Identify which cell holds the provided text, then report its [X, Y] central coordinate. 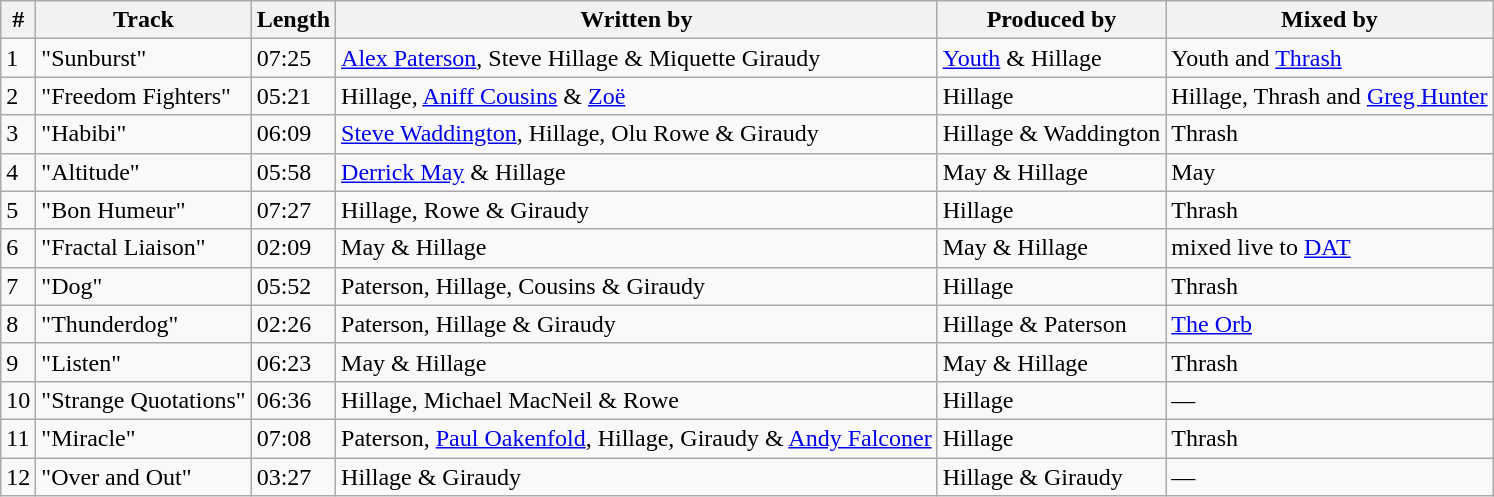
"Freedom Fighters" [144, 96]
Youth and Thrash [1330, 58]
05:21 [293, 96]
"Miracle" [144, 438]
12 [18, 477]
Mixed by [1330, 20]
06:09 [293, 134]
02:26 [293, 324]
07:25 [293, 58]
7 [18, 286]
3 [18, 134]
# [18, 20]
Length [293, 20]
02:09 [293, 248]
May [1330, 172]
11 [18, 438]
The Orb [1330, 324]
"Dog" [144, 286]
Hillage, Rowe & Giraudy [637, 210]
Hillage, Aniff Cousins & Zoë [637, 96]
Hillage & Waddington [1052, 134]
Track [144, 20]
07:27 [293, 210]
05:52 [293, 286]
Youth & Hillage [1052, 58]
"Sunburst" [144, 58]
06:36 [293, 400]
9 [18, 362]
8 [18, 324]
Hillage, Michael MacNeil & Rowe [637, 400]
07:08 [293, 438]
05:58 [293, 172]
06:23 [293, 362]
Produced by [1052, 20]
"Strange Quotations" [144, 400]
"Habibi" [144, 134]
Alex Paterson, Steve Hillage & Miquette Giraudy [637, 58]
Paterson, Paul Oakenfold, Hillage, Giraudy & Andy Falconer [637, 438]
03:27 [293, 477]
Steve Waddington, Hillage, Olu Rowe & Giraudy [637, 134]
Paterson, Hillage & Giraudy [637, 324]
10 [18, 400]
Hillage & Paterson [1052, 324]
4 [18, 172]
"Altitude" [144, 172]
1 [18, 58]
6 [18, 248]
"Fractal Liaison" [144, 248]
Written by [637, 20]
mixed live to DAT [1330, 248]
5 [18, 210]
"Bon Humeur" [144, 210]
"Listen" [144, 362]
Derrick May & Hillage [637, 172]
Hillage, Thrash and Greg Hunter [1330, 96]
"Over and Out" [144, 477]
"Thunderdog" [144, 324]
2 [18, 96]
Paterson, Hillage, Cousins & Giraudy [637, 286]
